Determine the [x, y] coordinate at the center of the cell enclosing the given text.  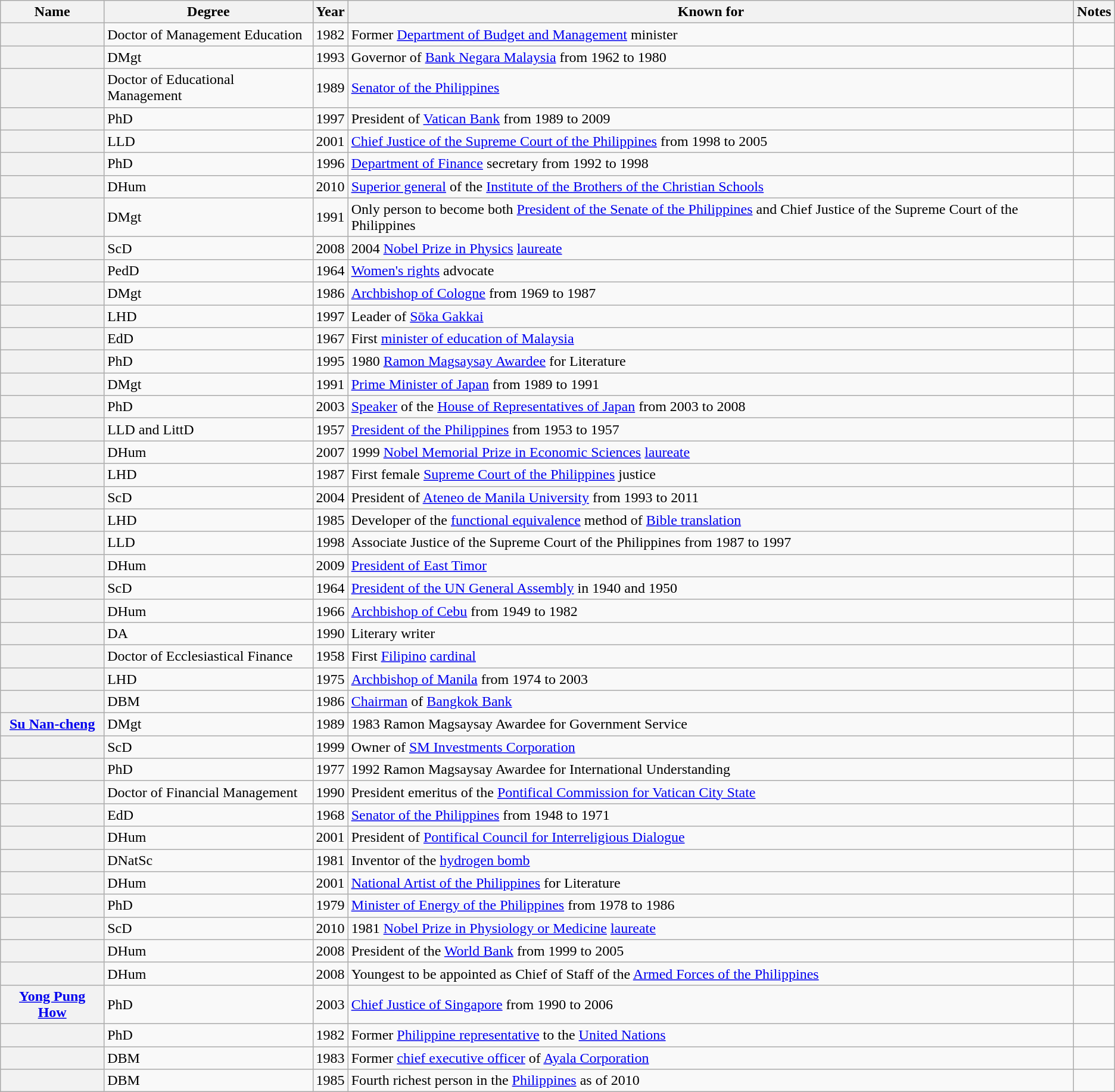
Former Philippine representative to the United Nations [711, 1035]
Notes [1094, 12]
Former Department of Budget and Management minister [711, 35]
Archbishop of Manila from 1974 to 2003 [711, 679]
Leader of Sōka Gakkai [711, 316]
1999 Nobel Memorial Prize in Economic Sciences laureate [711, 452]
Yong Pung How [52, 1004]
Speaker of the House of Representatives of Japan from 2003 to 2008 [711, 407]
Department of Finance secretary from 1992 to 1998 [711, 164]
President of Vatican Bank from 1989 to 2009 [711, 119]
Superior general of the Institute of the Brothers of the Christian Schools [711, 186]
1993 [330, 57]
1977 [330, 770]
Fourth richest person in the Philippines as of 2010 [711, 1081]
Name [52, 12]
Chief Justice of the Supreme Court of the Philippines from 1998 to 2005 [711, 141]
President of the UN General Assembly in 1940 and 1950 [711, 588]
1967 [330, 339]
2009 [330, 565]
1998 [330, 543]
Inventor of the hydrogen bomb [711, 860]
Owner of SM Investments Corporation [711, 747]
Known for [711, 12]
President of the World Bank from 1999 to 2005 [711, 951]
First Filipino cardinal [711, 656]
Doctor of Financial Management [208, 792]
1995 [330, 362]
Archbishop of Cologne from 1969 to 1987 [711, 293]
Year [330, 12]
DNatSc [208, 860]
Developer of the functional equivalence method of Bible translation [711, 520]
Doctor of Management Education [208, 35]
President of the Philippines from 1953 to 1957 [711, 430]
Chairman of Bangkok Bank [711, 702]
Doctor of Ecclesiastical Finance [208, 656]
Prime Minister of Japan from 1989 to 1991 [711, 384]
Chief Justice of Singapore from 1990 to 2006 [711, 1004]
Associate Justice of the Supreme Court of the Philippines from 1987 to 1997 [711, 543]
Literary writer [711, 633]
1987 [330, 475]
1999 [330, 747]
1981 Nobel Prize in Physiology or Medicine laureate [711, 928]
Governor of Bank Negara Malaysia from 1962 to 1980 [711, 57]
Doctor of Educational Management [208, 88]
1981 [330, 860]
1996 [330, 164]
DA [208, 633]
2004 Nobel Prize in Physics laureate [711, 248]
1992 Ramon Magsaysay Awardee for International Understanding [711, 770]
Only person to become both President of the Senate of the Philippines and Chief Justice of the Supreme Court of the Philippines [711, 217]
1980 Ramon Magsaysay Awardee for Literature [711, 362]
President of East Timor [711, 565]
President of Ateneo de Manila University from 1993 to 2011 [711, 497]
1983 Ramon Magsaysay Awardee for Government Service [711, 724]
Archbishop of Cebu from 1949 to 1982 [711, 611]
1968 [330, 815]
Youngest to be appointed as Chief of Staff of the Armed Forces of the Philippines [711, 973]
First female Supreme Court of the Philippines justice [711, 475]
Women's rights advocate [711, 270]
1975 [330, 679]
Su Nan-cheng [52, 724]
2004 [330, 497]
Degree [208, 12]
Senator of the Philippines from 1948 to 1971 [711, 815]
Former chief executive officer of Ayala Corporation [711, 1057]
First minister of education of Malaysia [711, 339]
1957 [330, 430]
Senator of the Philippines [711, 88]
1958 [330, 656]
2007 [330, 452]
1983 [330, 1057]
National Artist of the Philippines for Literature [711, 883]
LLD and LittD [208, 430]
President emeritus of the Pontifical Commission for Vatican City State [711, 792]
1966 [330, 611]
PedD [208, 270]
Minister of Energy of the Philippines from 1978 to 1986 [711, 906]
President of Pontifical Council for Interreligious Dialogue [711, 838]
1979 [330, 906]
